Determine the (X, Y) coordinate at the center of the cell enclosing the given text.  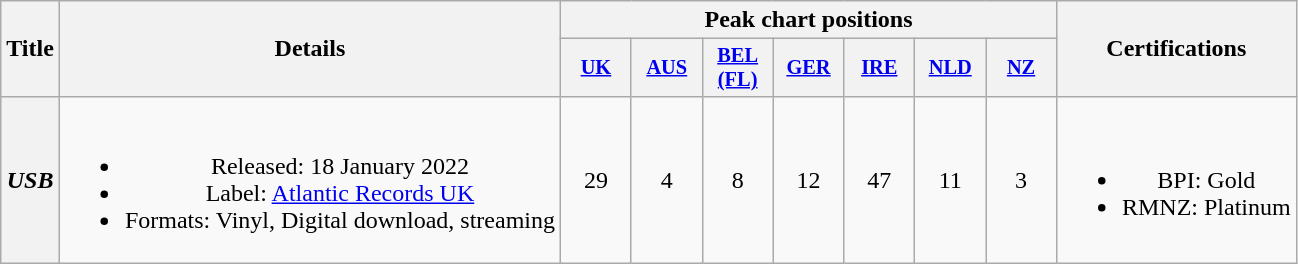
Certifications (1176, 49)
4 (666, 180)
12 (808, 180)
Title (30, 49)
Released: 18 January 2022Label: Atlantic Records UKFormats: Vinyl, Digital download, streaming (310, 180)
NZ (1022, 68)
AUS (666, 68)
BEL(FL) (738, 68)
3 (1022, 180)
8 (738, 180)
Peak chart positions (809, 20)
NLD (950, 68)
UK (596, 68)
BPI: GoldRMNZ: Platinum (1176, 180)
11 (950, 180)
USB (30, 180)
GER (808, 68)
IRE (880, 68)
47 (880, 180)
29 (596, 180)
Details (310, 49)
